Pinpoint the cell where the given text exists, returning its (x, y) midpoint coordinate. 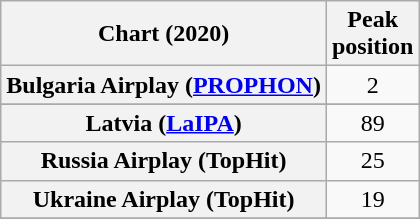
Latvia (LaIPA) (164, 123)
Russia Airplay (TopHit) (164, 161)
Ukraine Airplay (TopHit) (164, 199)
89 (372, 123)
Bulgaria Airplay (PROPHON) (164, 85)
Peakposition (372, 34)
2 (372, 85)
19 (372, 199)
25 (372, 161)
Chart (2020) (164, 34)
